Pinpoint the cell where the given text exists, returning its (x, y) midpoint coordinate. 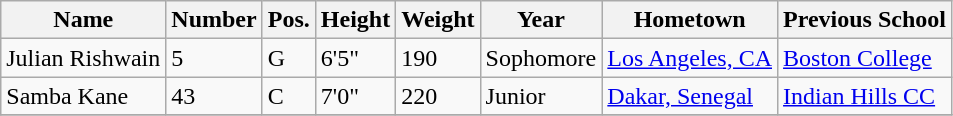
Dakar, Senegal (690, 96)
Hometown (690, 20)
G (288, 58)
C (288, 96)
Los Angeles, CA (690, 58)
Pos. (288, 20)
Julian Rishwain (84, 58)
190 (438, 58)
Indian Hills CC (865, 96)
Height (355, 20)
Weight (438, 20)
Number (214, 20)
5 (214, 58)
Year (541, 20)
Boston College (865, 58)
7'0" (355, 96)
43 (214, 96)
6'5" (355, 58)
220 (438, 96)
Name (84, 20)
Junior (541, 96)
Previous School (865, 20)
Samba Kane (84, 96)
Sophomore (541, 58)
